Extract the (x, y) coordinate from the center of the cell holding the provided text.  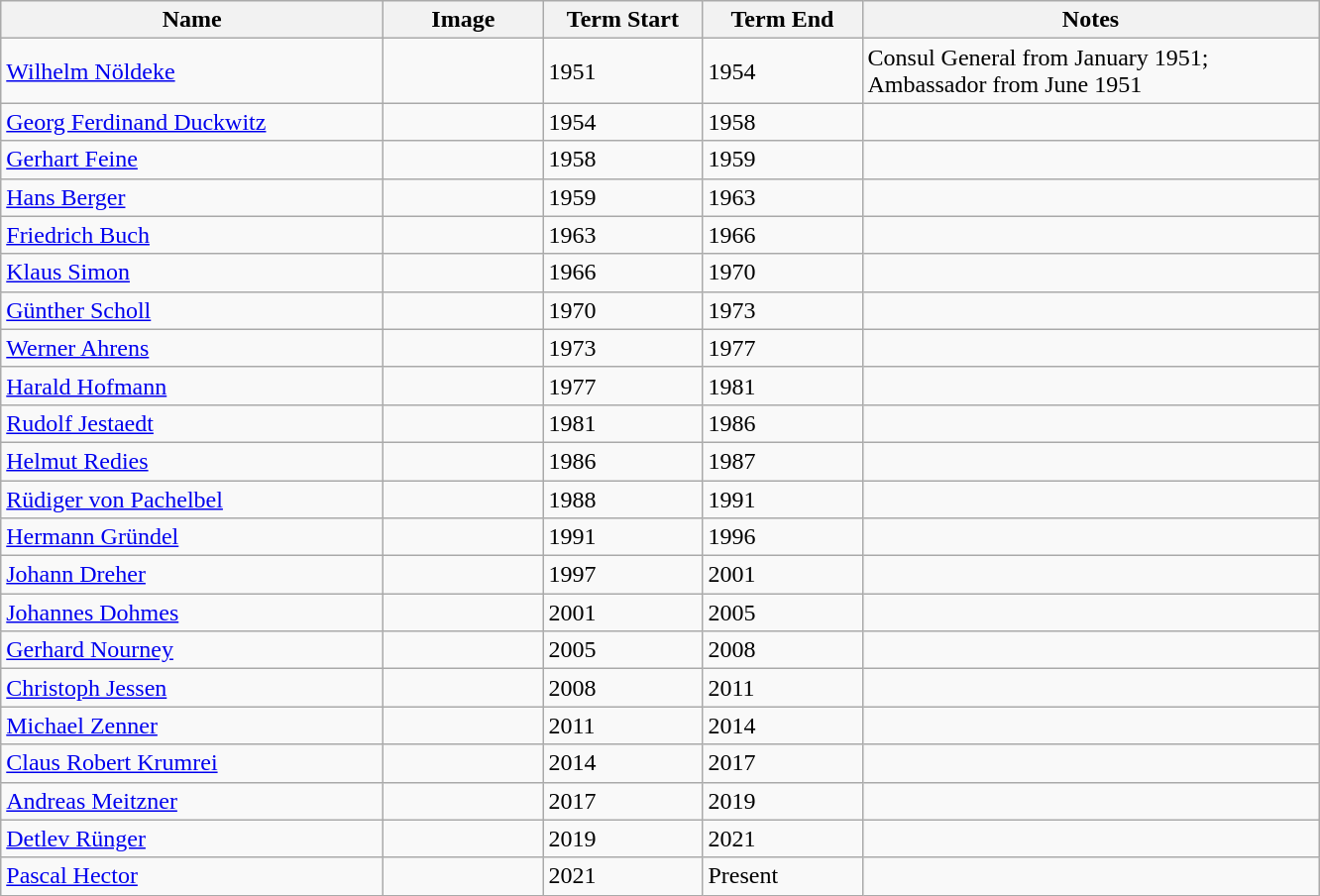
Hermann Gründel (192, 537)
Günther Scholl (192, 310)
Andreas Meitzner (192, 801)
Detlev Rünger (192, 839)
Image (464, 20)
Term End (783, 20)
1988 (622, 499)
1987 (783, 461)
Pascal Hector (192, 876)
Michael Zenner (192, 726)
Rudolf Jestaedt (192, 423)
Claus Robert Krumrei (192, 763)
Hans Berger (192, 197)
Gerhart Feine (192, 160)
Christoph Jessen (192, 688)
Term Start (622, 20)
1951 (622, 71)
Helmut Redies (192, 461)
Werner Ahrens (192, 348)
Gerhard Nourney (192, 650)
Johann Dreher (192, 575)
1997 (622, 575)
Rüdiger von Pachelbel (192, 499)
Name (192, 20)
Johannes Dohmes (192, 613)
Present (783, 876)
Consul General from January 1951; Ambassador from June 1951 (1090, 71)
Notes (1090, 20)
Harald Hofmann (192, 386)
Klaus Simon (192, 273)
Georg Ferdinand Duckwitz (192, 122)
Wilhelm Nöldeke (192, 71)
1996 (783, 537)
Friedrich Buch (192, 235)
